Determine the [x, y] coordinate at the center of the cell enclosing the given text.  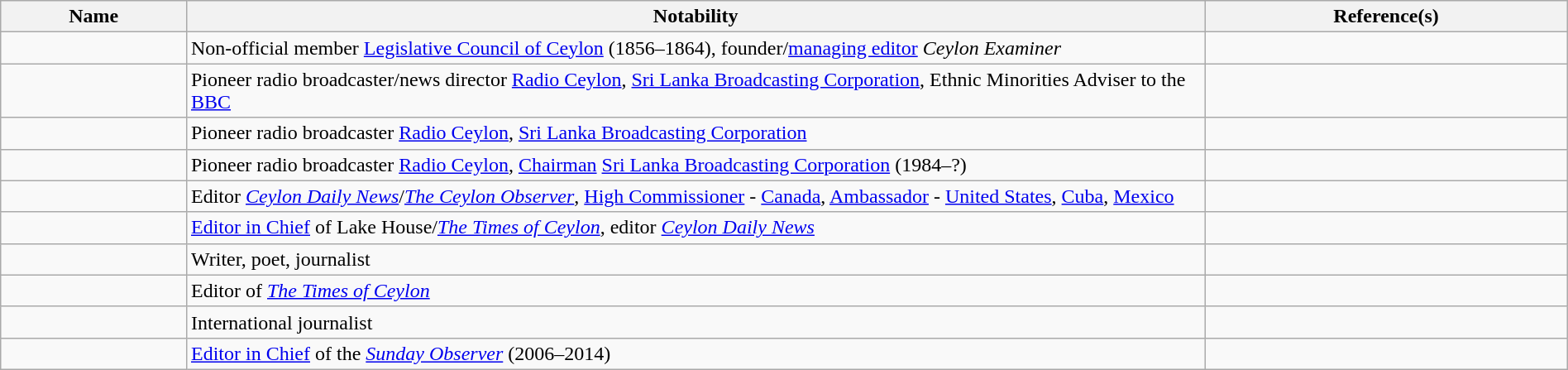
Non-official member Legislative Council of Ceylon (1856–1864), founder/managing editor Ceylon Examiner [695, 48]
Pioneer radio broadcaster Radio Ceylon, Sri Lanka Broadcasting Corporation [695, 133]
Name [94, 17]
Editor of The Times of Ceylon [695, 291]
Notability [695, 17]
Pioneer radio broadcaster Radio Ceylon, Chairman Sri Lanka Broadcasting Corporation (1984–?) [695, 165]
International journalist [695, 322]
Editor Ceylon Daily News/The Ceylon Observer, High Commissioner - Canada, Ambassador - United States, Cuba, Mexico [695, 196]
Editor in Chief of Lake House/The Times of Ceylon, editor Ceylon Daily News [695, 228]
Writer, poet, journalist [695, 259]
Reference(s) [1386, 17]
Editor in Chief of the Sunday Observer (2006–2014) [695, 353]
Pioneer radio broadcaster/news director Radio Ceylon, Sri Lanka Broadcasting Corporation, Ethnic Minorities Adviser to the BBC [695, 91]
